Provide the [x, y] coordinate of the cell's center where the given text is located.  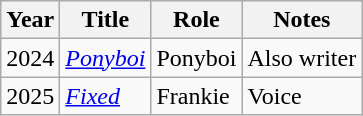
Voice [302, 96]
2024 [30, 58]
2025 [30, 96]
Title [106, 20]
Fixed [106, 96]
Role [196, 20]
Frankie [196, 96]
Year [30, 20]
Notes [302, 20]
Also writer [302, 58]
